Capture the cell that displays the provided text and extract its [x, y] central coordinate. 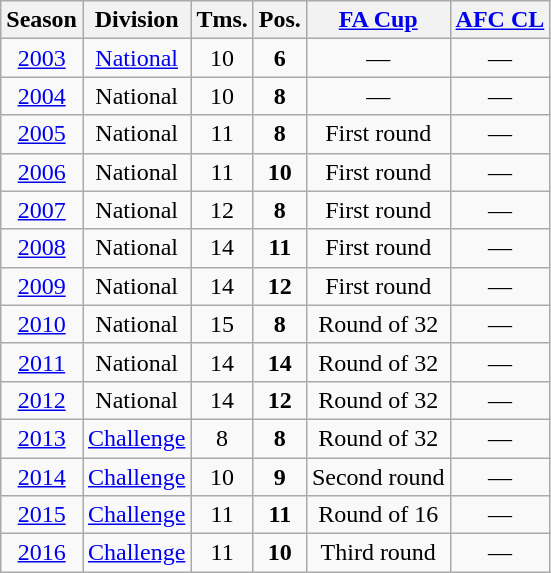
2015 [42, 515]
Second round [378, 477]
Pos. [280, 20]
2013 [42, 438]
Round of 16 [378, 515]
2011 [42, 362]
Third round [378, 553]
2007 [42, 210]
FA Cup [378, 20]
2016 [42, 553]
Division [136, 20]
2003 [42, 58]
Tms. [222, 20]
2008 [42, 248]
2006 [42, 172]
2004 [42, 96]
15 [222, 324]
2014 [42, 477]
2005 [42, 134]
6 [280, 58]
2010 [42, 324]
2012 [42, 400]
9 [280, 477]
AFC CL [500, 20]
Season [42, 20]
2009 [42, 286]
